Output the (x, y) coordinate of the center of the cell containing the given text.  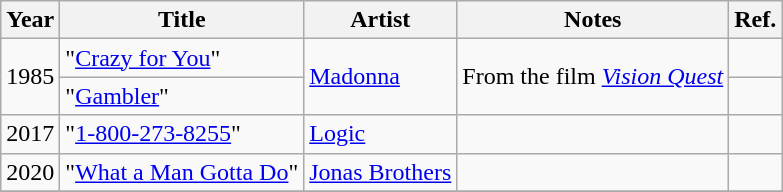
Title (182, 20)
1985 (30, 77)
Madonna (380, 77)
Notes (593, 20)
2020 (30, 172)
"What a Man Gotta Do" (182, 172)
"Gambler" (182, 96)
Ref. (756, 20)
From the film Vision Quest (593, 77)
2017 (30, 134)
Year (30, 20)
Jonas Brothers (380, 172)
"Crazy for You" (182, 58)
Artist (380, 20)
"1-800-273-8255" (182, 134)
Logic (380, 134)
